Pinpoint the cell where the given text exists, returning its (x, y) midpoint coordinate. 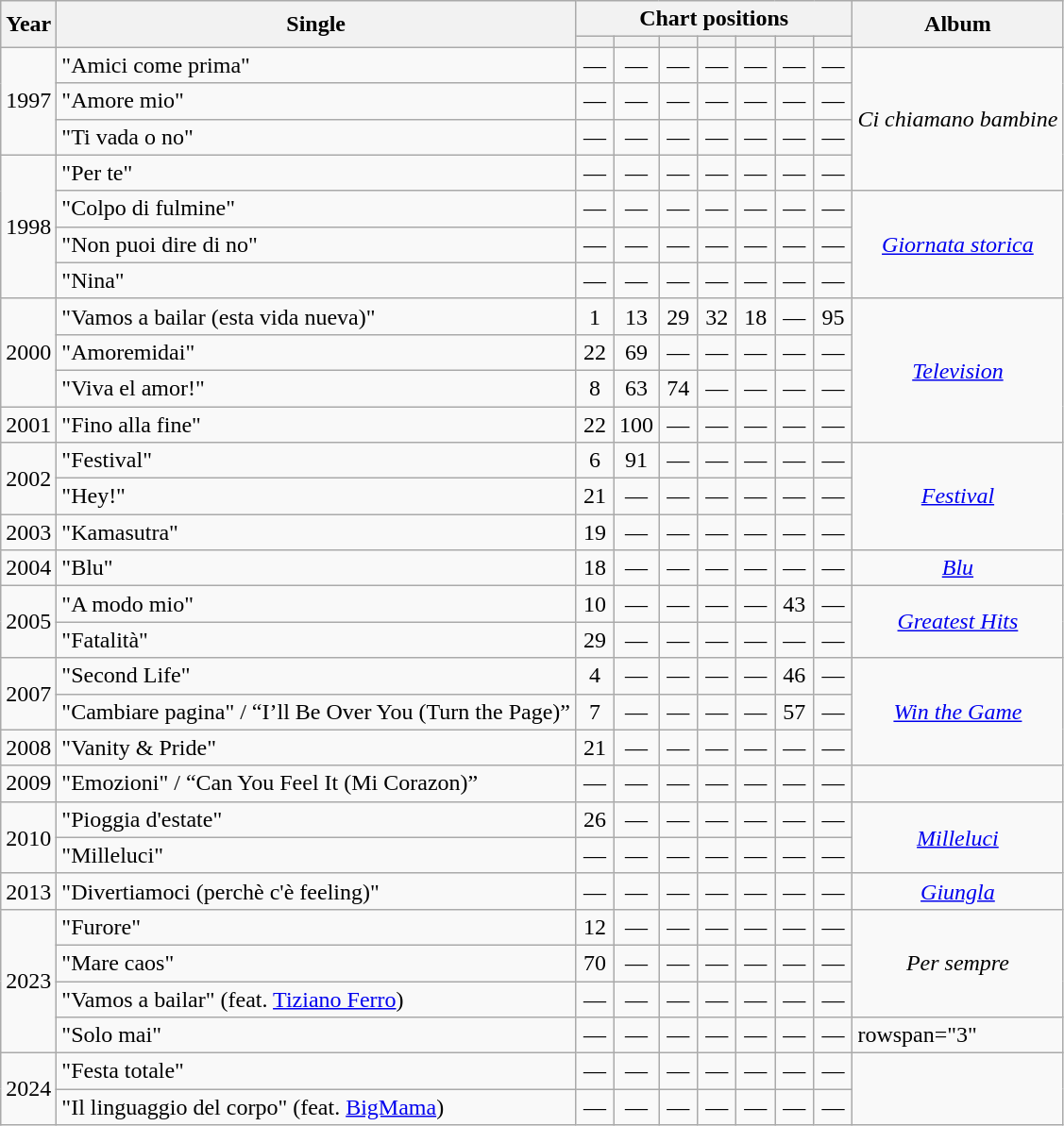
2008 (28, 748)
74 (678, 388)
70 (595, 963)
2007 (28, 694)
Per sempre (957, 963)
2004 (28, 568)
"Kamasutra" (316, 532)
rowspan="3" (957, 1035)
"Milleluci" (316, 855)
1 (595, 316)
2009 (28, 783)
Greatest Hits (957, 622)
6 (595, 461)
"Colpo di fulmine" (316, 209)
57 (795, 712)
2024 (28, 1089)
"Mare caos" (316, 963)
4 (595, 676)
"Fino alla fine" (316, 424)
12 (595, 927)
19 (595, 532)
Milleluci (957, 837)
Giungla (957, 891)
"Amici come prima" (316, 65)
7 (595, 712)
"Festa totale" (316, 1071)
69 (636, 352)
2023 (28, 981)
2001 (28, 424)
32 (718, 316)
"A modo mio" (316, 604)
63 (636, 388)
1997 (28, 101)
2002 (28, 479)
"Blu" (316, 568)
1998 (28, 227)
"Non puoi dire di no" (316, 244)
"Cambiare pagina" / “I’ll Be Over You (Turn the Page)” (316, 712)
"Furore" (316, 927)
2013 (28, 891)
Ci chiamano bambine (957, 119)
Giornata storica (957, 244)
"Divertiamoci (perchè c'è feeling)" (316, 891)
"Emozioni" / “Can You Feel It (Mi Corazon)” (316, 783)
8 (595, 388)
13 (636, 316)
"Second Life" (316, 676)
"Vanity & Pride" (316, 748)
"Nina" (316, 280)
"Ti vada o no" (316, 137)
26 (595, 819)
2005 (28, 622)
10 (595, 604)
2000 (28, 352)
Chart positions (714, 19)
2010 (28, 837)
"Amoremidai" (316, 352)
"Vamos a bailar" (feat. Tiziano Ferro) (316, 1000)
91 (636, 461)
100 (636, 424)
Win the Game (957, 712)
2003 (28, 532)
95 (833, 316)
46 (795, 676)
"Vamos a bailar (esta vida nueva)" (316, 316)
"Pioggia d'estate" (316, 819)
"Viva el amor!" (316, 388)
"Fatalità" (316, 640)
"Per te" (316, 173)
"Festival" (316, 461)
"Il linguaggio del corpo" (feat. BigMama) (316, 1107)
Festival (957, 496)
43 (795, 604)
Album (957, 25)
Blu (957, 568)
Single (316, 25)
Year (28, 25)
"Amore mio" (316, 101)
"Hey!" (316, 496)
Television (957, 370)
"Solo mai" (316, 1035)
